Output the [x, y] coordinate of the center of the cell containing the given text.  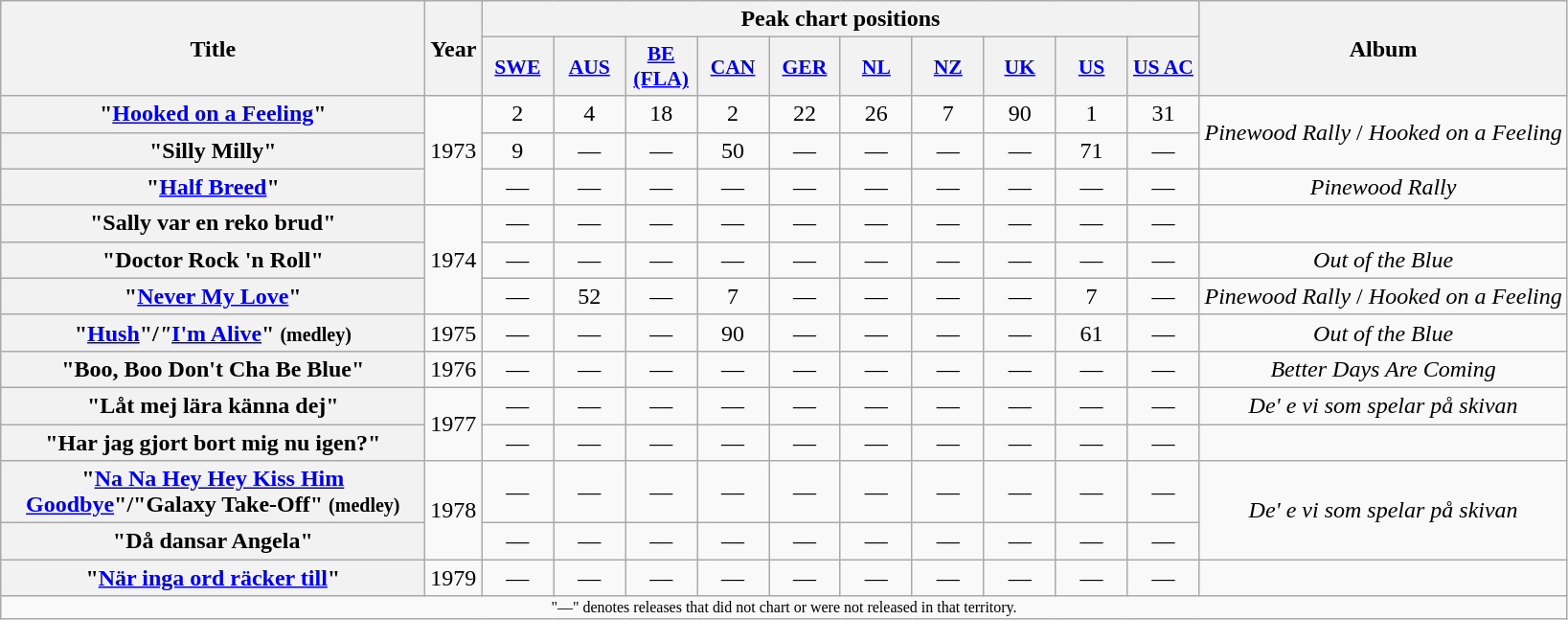
18 [661, 114]
"Half Breed" [213, 187]
"Hush"/"I'm Alive" (medley) [213, 333]
US [1092, 67]
61 [1092, 333]
Album [1383, 48]
NZ [948, 67]
1 [1092, 114]
"—" denotes releases that did not chart or were not released in that territory. [784, 608]
Pinewood Rally [1383, 187]
UK [1019, 67]
71 [1092, 150]
"Låt mej lära känna dej" [213, 405]
GER [805, 67]
"Na Na Hey Hey Kiss Him Goodbye"/"Galaxy Take-Off" (medley) [213, 493]
NL [875, 67]
"Då dansar Angela" [213, 541]
"Doctor Rock 'n Roll" [213, 260]
SWE [517, 67]
"Boo, Boo Don't Cha Be Blue" [213, 369]
"Silly Milly" [213, 150]
26 [875, 114]
4 [590, 114]
CAN [734, 67]
"När inga ord räcker till" [213, 578]
"Hooked on a Feeling" [213, 114]
US AC [1163, 67]
Better Days Are Coming [1383, 369]
"Never My Love" [213, 296]
1973 [454, 150]
9 [517, 150]
1975 [454, 333]
Peak chart positions [841, 19]
1979 [454, 578]
1978 [454, 510]
BE (FLA) [661, 67]
50 [734, 150]
1974 [454, 260]
Title [213, 48]
"Har jag gjort bort mig nu igen?" [213, 442]
31 [1163, 114]
22 [805, 114]
1977 [454, 424]
52 [590, 296]
"Sally var en reko brud" [213, 223]
Year [454, 48]
AUS [590, 67]
1976 [454, 369]
